Identify which cell holds the provided text, then report its [x, y] central coordinate. 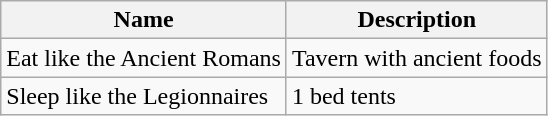
1 bed tents [416, 96]
Description [416, 20]
Sleep like the Legionnaires [144, 96]
Name [144, 20]
Tavern with ancient foods [416, 58]
Eat like the Ancient Romans [144, 58]
